Find where the given text appears and provide that cell's center as (X, Y) coordinate. 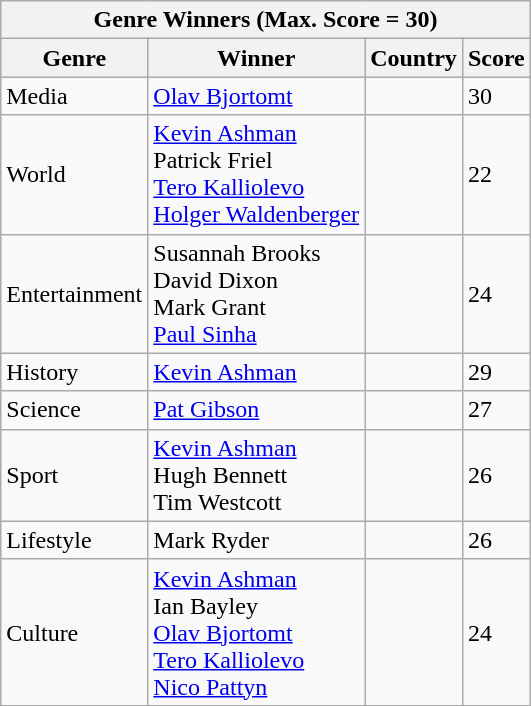
27 (496, 410)
Kevin AshmanPatrick FrielTero KalliolevoHolger Waldenberger (256, 174)
Culture (74, 632)
22 (496, 174)
Genre Winners (Max. Score = 30) (266, 20)
Country (414, 58)
World (74, 174)
Kevin AshmanIan BayleyOlav BjortomtTero KalliolevoNico Pattyn (256, 632)
Score (496, 58)
Media (74, 96)
Science (74, 410)
Mark Ryder (256, 540)
Sport (74, 475)
History (74, 372)
30 (496, 96)
Lifestyle (74, 540)
29 (496, 372)
Entertainment (74, 294)
Genre (74, 58)
Kevin AshmanHugh BennettTim Westcott (256, 475)
Kevin Ashman (256, 372)
Olav Bjortomt (256, 96)
Winner (256, 58)
Pat Gibson (256, 410)
Susannah BrooksDavid DixonMark GrantPaul Sinha (256, 294)
